Capture the cell that displays the provided text and extract its [X, Y] central coordinate. 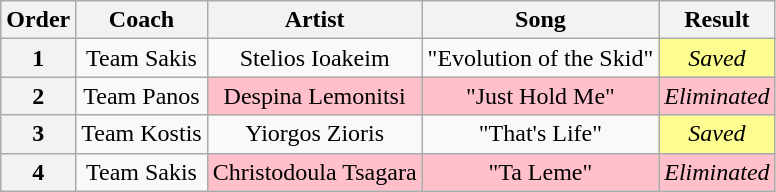
Stelios Ioakeim [314, 58]
Order [38, 20]
Song [540, 20]
1 [38, 58]
Artist [314, 20]
Yiorgos Zioris [314, 134]
"Ta Leme" [540, 172]
Despina Lemonitsi [314, 96]
"Evolution of the Skid" [540, 58]
Christodoula Tsagara [314, 172]
Result [717, 20]
4 [38, 172]
Coach [142, 20]
2 [38, 96]
Team Kostis [142, 134]
"Just Hold Me" [540, 96]
3 [38, 134]
"That's Life" [540, 134]
Team Panos [142, 96]
